Find where the given text appears and provide that cell's center as (x, y) coordinate. 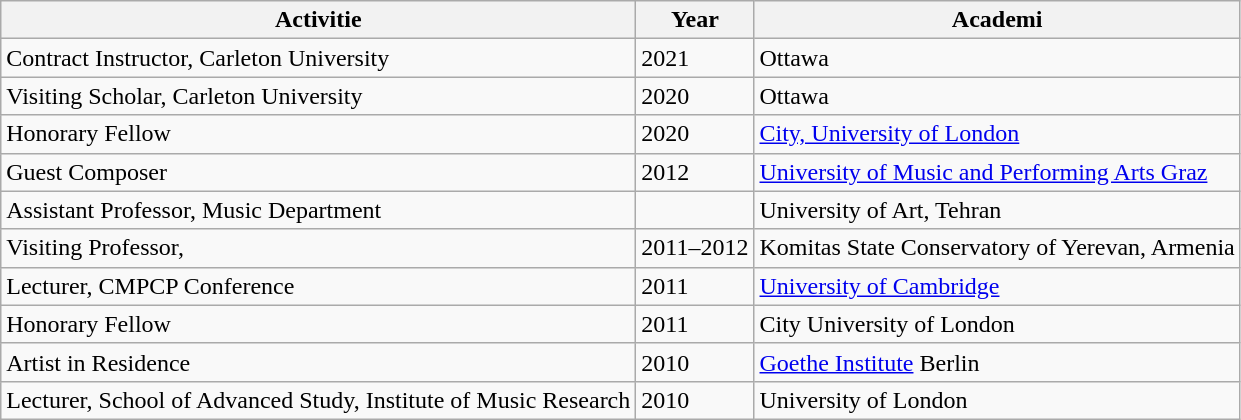
Visiting Scholar, Carleton University (318, 96)
Komitas State Conservatory of Yerevan, Armenia (997, 248)
Year (695, 20)
2011–2012 (695, 248)
2012 (695, 172)
City University of London (997, 324)
2021 (695, 58)
Artist in Residence (318, 362)
Visiting Professor, (318, 248)
Assistant Professor, Music Department (318, 210)
University of Art, Tehran (997, 210)
University of London (997, 400)
Goethe Institute Berlin (997, 362)
Contract Instructor, Carleton University (318, 58)
Academi (997, 20)
Lecturer, School of Advanced Study, Institute of Music Research (318, 400)
University of Cambridge (997, 286)
Guest Composer (318, 172)
City, University of London (997, 134)
Activitie (318, 20)
Lecturer, CMPCP Conference (318, 286)
University of Music and Performing Arts Graz (997, 172)
